Return the [x, y] coordinate for the center point of the cell that contains the specified text.  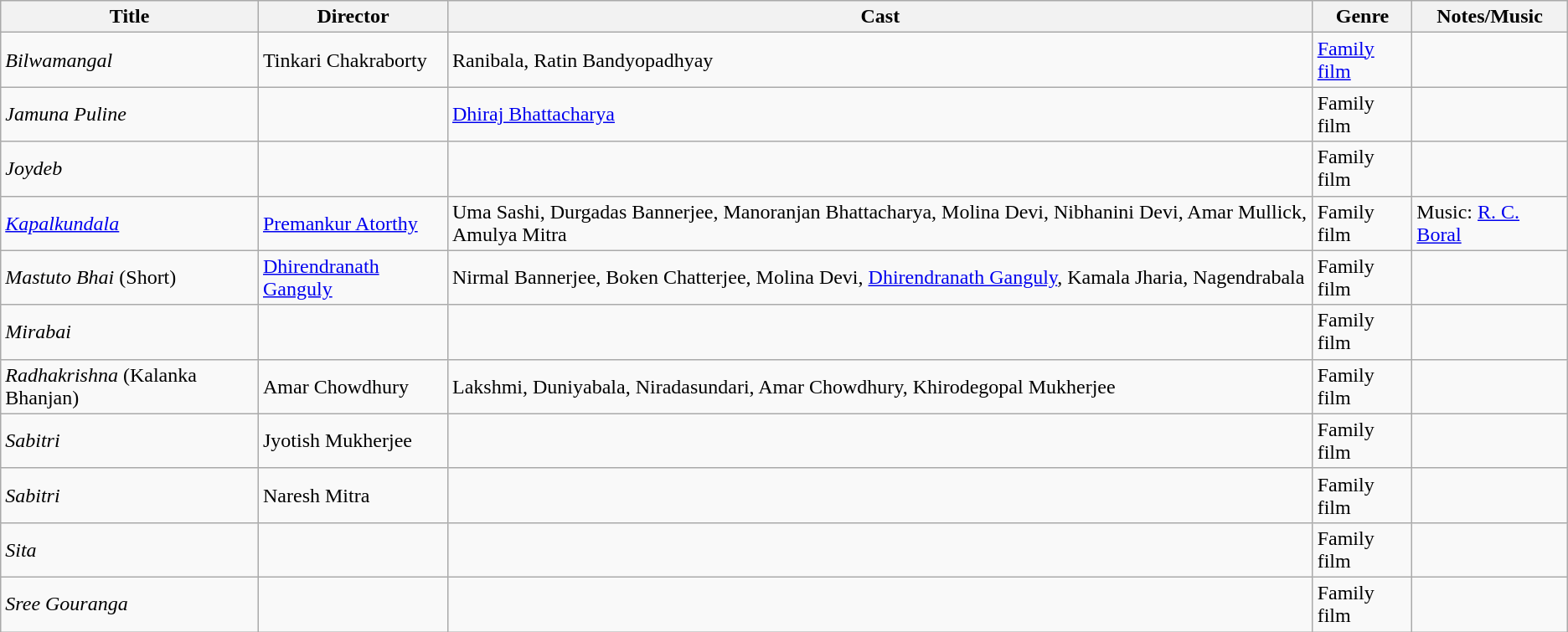
Joydeb [130, 169]
Sita [130, 549]
Jamuna Puline [130, 114]
Dhiraj Bhattacharya [879, 114]
Tinkari Chakraborty [353, 60]
Lakshmi, Duniyabala, Niradasundari, Amar Chowdhury, Khirodegopal Mukherjee [879, 387]
Dhirendranath Ganguly [353, 278]
Notes/Music [1489, 17]
Mastuto Bhai (Short) [130, 278]
Amar Chowdhury [353, 387]
Nirmal Bannerjee, Boken Chatterjee, Molina Devi, Dhirendranath Ganguly, Kamala Jharia, Nagendrabala [879, 278]
Bilwamangal [130, 60]
Jyotish Mukherjee [353, 440]
Title [130, 17]
Director [353, 17]
Cast [879, 17]
Sree Gouranga [130, 604]
Naresh Mitra [353, 496]
Ranibala, Ratin Bandyopadhyay [879, 60]
Genre [1362, 17]
Premankur Atorthy [353, 223]
Radhakrishna (Kalanka Bhanjan) [130, 387]
Mirabai [130, 331]
Music: R. C. Boral [1489, 223]
Kapalkundala [130, 223]
Uma Sashi, Durgadas Bannerjee, Manoranjan Bhattacharya, Molina Devi, Nibhanini Devi, Amar Mullick, Amulya Mitra [879, 223]
